Provide the [x, y] coordinate of the cell's center where the given text is located.  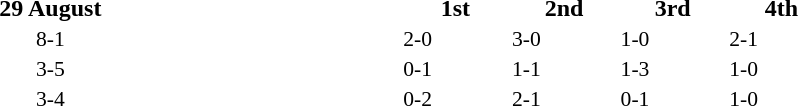
2-0 [456, 39]
1-0 [672, 39]
0-1 [456, 69]
3-0 [564, 39]
1-1 [564, 69]
1-3 [672, 69]
